Search for the cell housing the specified text and yield its (X, Y) center coordinate. 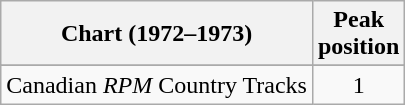
Canadian RPM Country Tracks (157, 85)
Chart (1972–1973) (157, 34)
Peakposition (358, 34)
1 (358, 85)
